Return (X, Y) of the center of cell containing provided text 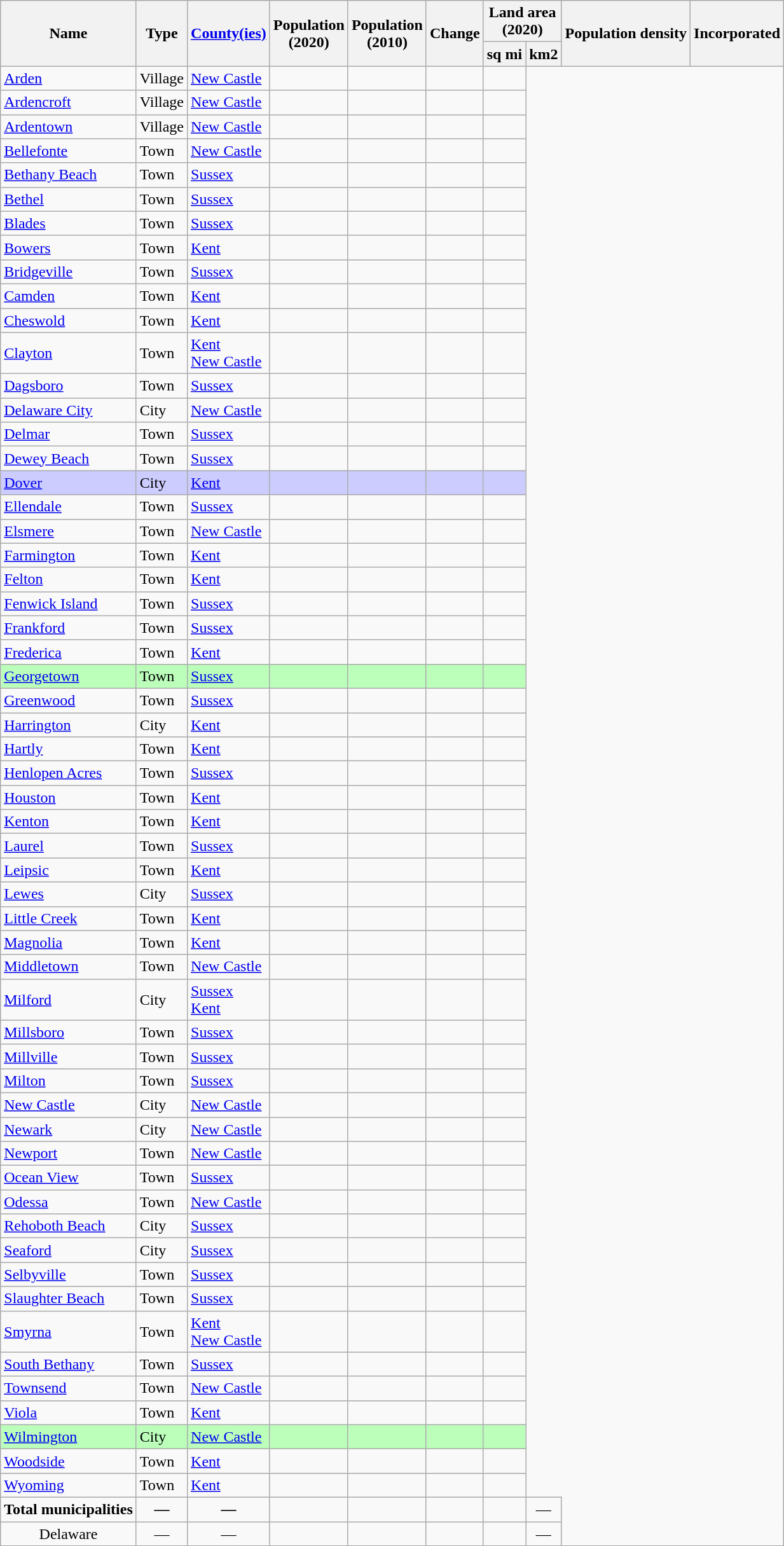
Newark (69, 1129)
Townsend (69, 1388)
km2 (544, 54)
Ellendale (69, 507)
Magnolia (69, 942)
Ocean View (69, 1178)
Cheswold (69, 320)
Bellefonte (69, 151)
Milton (69, 1080)
Houston (69, 797)
Population(2010) (387, 33)
Seaford (69, 1250)
Farmington (69, 555)
Rehoboth Beach (69, 1226)
Ardencroft (69, 102)
Little Creek (69, 918)
Middletown (69, 967)
Wilmington (69, 1437)
Ardentown (69, 127)
Milford (69, 1000)
Frederica (69, 652)
sq mi (504, 54)
South Bethany (69, 1364)
Blades (69, 223)
Wyoming (69, 1485)
Woodside (69, 1461)
Elsmere (69, 531)
Lewes (69, 894)
Bethel (69, 199)
Delaware City (69, 410)
Felton (69, 579)
Delmar (69, 434)
Odessa (69, 1202)
Camden (69, 296)
Hartly (69, 749)
Arden (69, 78)
Bethany Beach (69, 175)
Type (162, 33)
Newport (69, 1154)
Fenwick Island (69, 604)
Smyrna (69, 1332)
Georgetown (69, 676)
Laurel (69, 846)
Kenton (69, 822)
SussexKent (229, 1000)
Population density (626, 33)
Bridgeville (69, 272)
County(ies) (229, 33)
Viola (69, 1412)
Name (69, 33)
Clayton (69, 354)
Bowers (69, 247)
Millsboro (69, 1032)
Dagsboro (69, 386)
Harrington (69, 724)
Change (455, 33)
Incorporated (738, 33)
Delaware (69, 1533)
Slaughter Beach (69, 1299)
Henlopen Acres (69, 773)
Leipsic (69, 870)
Millville (69, 1056)
Selbyville (69, 1274)
Total municipalities (69, 1509)
Dewey Beach (69, 459)
Dover (69, 483)
Population(2020) (309, 33)
Frankford (69, 628)
Land area(2020) (523, 22)
Greenwood (69, 700)
